Scan for the cell matching the given text and deliver its [x, y] coordinate at center. 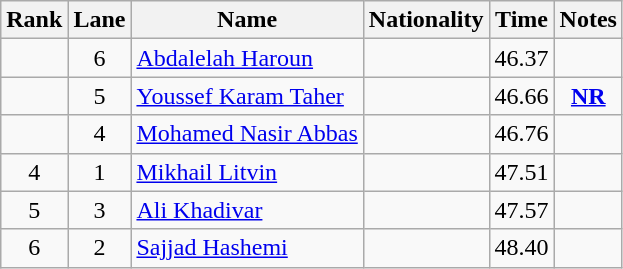
2 [100, 248]
46.66 [522, 96]
Sajjad Hashemi [247, 248]
Rank [34, 20]
46.76 [522, 134]
46.37 [522, 58]
47.51 [522, 172]
Nationality [426, 20]
Notes [588, 20]
47.57 [522, 210]
48.40 [522, 248]
Name [247, 20]
Ali Khadivar [247, 210]
Youssef Karam Taher [247, 96]
Time [522, 20]
Mikhail Litvin [247, 172]
NR [588, 96]
1 [100, 172]
3 [100, 210]
Mohamed Nasir Abbas [247, 134]
Lane [100, 20]
Abdalelah Haroun [247, 58]
